Scan for the cell matching the given text and deliver its (X, Y) coordinate at center. 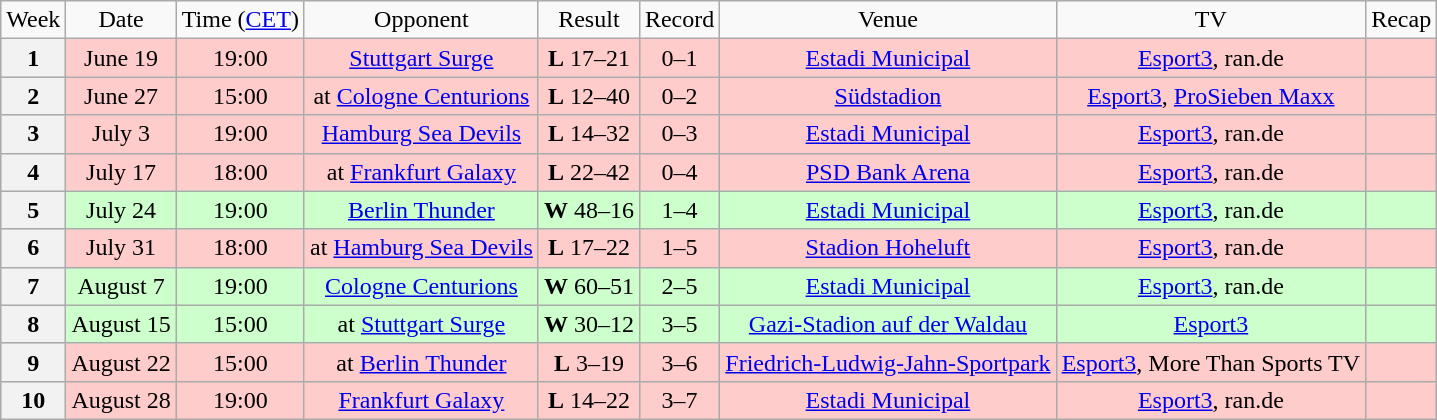
at Hamburg Sea Devils (421, 248)
10 (34, 400)
8 (34, 324)
Südstadion (888, 96)
L 17–21 (588, 58)
1–5 (679, 248)
Stadion Hoheluft (888, 248)
at Cologne Centurions (421, 96)
Stuttgart Surge (421, 58)
2 (34, 96)
Venue (888, 20)
Cologne Centurions (421, 286)
Record (679, 20)
Result (588, 20)
at Stuttgart Surge (421, 324)
0–3 (679, 134)
Esport3, ProSieben Maxx (1211, 96)
at Berlin Thunder (421, 362)
W 30–12 (588, 324)
0–4 (679, 172)
7 (34, 286)
3 (34, 134)
3–5 (679, 324)
9 (34, 362)
July 24 (121, 210)
June 27 (121, 96)
Date (121, 20)
W 60–51 (588, 286)
Gazi-Stadion auf der Waldau (888, 324)
Opponent (421, 20)
July 17 (121, 172)
L 12–40 (588, 96)
L 17–22 (588, 248)
2–5 (679, 286)
PSD Bank Arena (888, 172)
Recap (1402, 20)
1 (34, 58)
July 3 (121, 134)
at Frankfurt Galaxy (421, 172)
5 (34, 210)
TV (1211, 20)
Berlin Thunder (421, 210)
June 19 (121, 58)
3–6 (679, 362)
0–2 (679, 96)
Friedrich-Ludwig-Jahn-Sportpark (888, 362)
July 31 (121, 248)
Esport3 (1211, 324)
0–1 (679, 58)
August 7 (121, 286)
Week (34, 20)
August 15 (121, 324)
Esport3, More Than Sports TV (1211, 362)
6 (34, 248)
4 (34, 172)
W 48–16 (588, 210)
Hamburg Sea Devils (421, 134)
August 28 (121, 400)
L 3–19 (588, 362)
L 14–32 (588, 134)
L 22–42 (588, 172)
1–4 (679, 210)
L 14–22 (588, 400)
3–7 (679, 400)
August 22 (121, 362)
Frankfurt Galaxy (421, 400)
Time (CET) (240, 20)
